Find where the given text appears and provide that cell's center as (X, Y) coordinate. 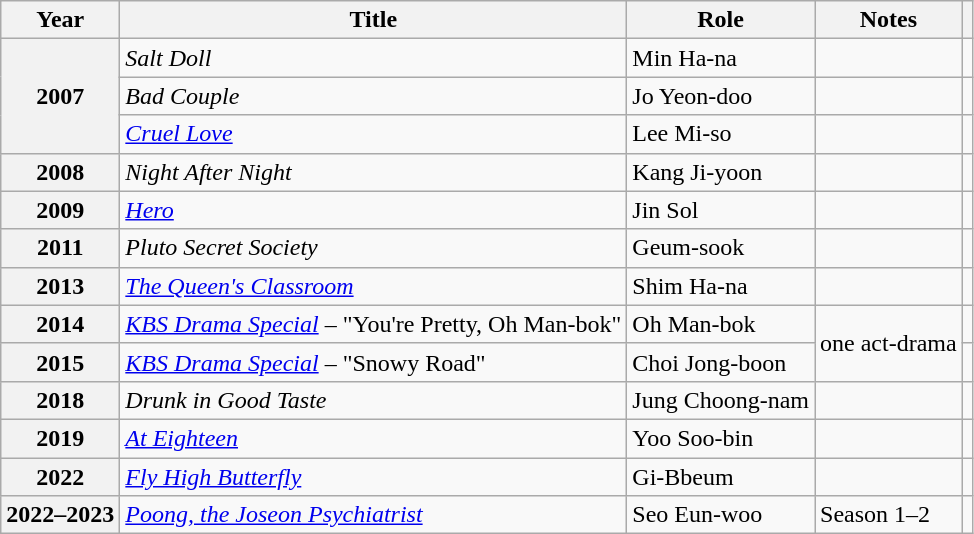
Cruel Love (374, 134)
2011 (60, 248)
Role (721, 20)
The Queen's Classroom (374, 286)
Jo Yeon-doo (721, 96)
2022–2023 (60, 515)
Hero (374, 210)
Seo Eun-woo (721, 515)
Lee Mi-so (721, 134)
2009 (60, 210)
Poong, the Joseon Psychiatrist (374, 515)
Choi Jong-boon (721, 362)
Oh Man-bok (721, 324)
Night After Night (374, 172)
Min Ha-na (721, 58)
Fly High Butterfly (374, 477)
2019 (60, 438)
Notes (888, 20)
Jin Sol (721, 210)
Pluto Secret Society (374, 248)
KBS Drama Special – "Snowy Road" (374, 362)
Salt Doll (374, 58)
2008 (60, 172)
2007 (60, 96)
2022 (60, 477)
Yoo Soo-bin (721, 438)
KBS Drama Special – "You're Pretty, Oh Man-bok" (374, 324)
Shim Ha-na (721, 286)
Jung Choong-nam (721, 400)
Drunk in Good Taste (374, 400)
Title (374, 20)
Season 1–2 (888, 515)
Gi-Bbeum (721, 477)
2018 (60, 400)
Year (60, 20)
2013 (60, 286)
At Eighteen (374, 438)
Bad Couple (374, 96)
Kang Ji-yoon (721, 172)
Geum-sook (721, 248)
2015 (60, 362)
one act-drama (888, 343)
2014 (60, 324)
